Return [x, y] of the center of cell containing provided text 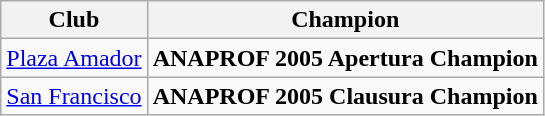
Plaza Amador [74, 58]
ANAPROF 2005 Apertura Champion [345, 58]
ANAPROF 2005 Clausura Champion [345, 96]
Champion [345, 20]
San Francisco [74, 96]
Club [74, 20]
